Locate the cell with the specified text and output its [X, Y] center coordinate. 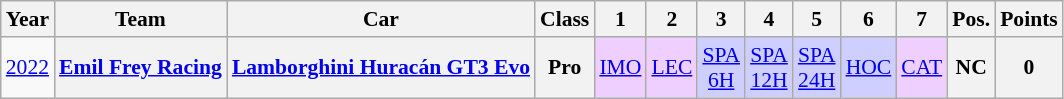
Emil Frey Racing [140, 68]
2022 [28, 68]
Year [28, 19]
7 [922, 19]
IMO [620, 68]
Class [564, 19]
CAT [922, 68]
SPA6H [721, 68]
SPA24H [817, 68]
HOC [869, 68]
Pos. [971, 19]
Points [1029, 19]
LEC [672, 68]
1 [620, 19]
Pro [564, 68]
6 [869, 19]
SPA12H [769, 68]
4 [769, 19]
Team [140, 19]
Car [381, 19]
NC [971, 68]
Lamborghini Huracán GT3 Evo [381, 68]
5 [817, 19]
2 [672, 19]
0 [1029, 68]
3 [721, 19]
